For the text-containing cell, return its midpoint in [X, Y] coordinate format. 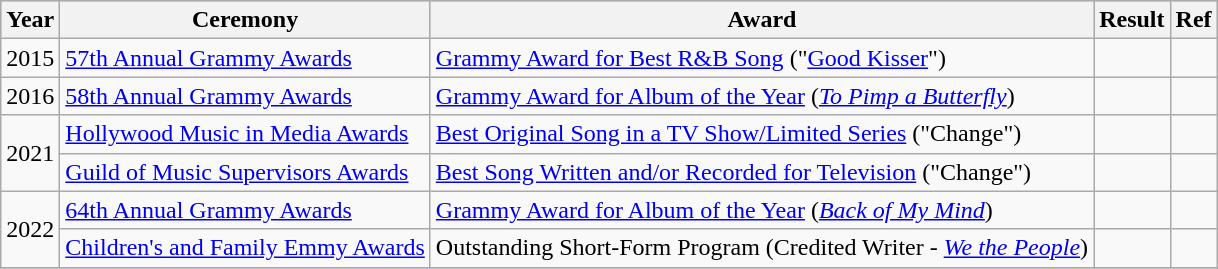
Result [1132, 20]
Grammy Award for Album of the Year (To Pimp a Butterfly) [762, 96]
Best Song Written and/or Recorded for Television ("Change") [762, 172]
58th Annual Grammy Awards [245, 96]
2021 [30, 153]
Guild of Music Supervisors Awards [245, 172]
Grammy Award for Best R&B Song ("Good Kisser") [762, 58]
Ceremony [245, 20]
2022 [30, 229]
2016 [30, 96]
64th Annual Grammy Awards [245, 210]
Award [762, 20]
Children's and Family Emmy Awards [245, 248]
57th Annual Grammy Awards [245, 58]
Year [30, 20]
Grammy Award for Album of the Year (Back of My Mind) [762, 210]
Ref [1194, 20]
Best Original Song in a TV Show/Limited Series ("Change") [762, 134]
Outstanding Short-Form Program (Credited Writer - We the People) [762, 248]
Hollywood Music in Media Awards [245, 134]
2015 [30, 58]
